Output the [x, y] coordinate of the center of the cell containing the given text.  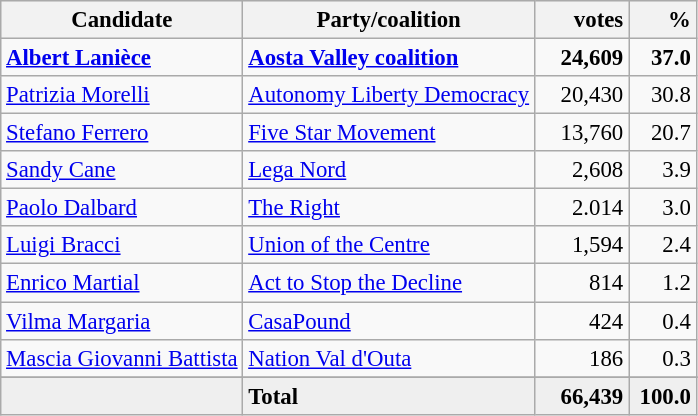
Aosta Valley coalition [388, 58]
The Right [388, 208]
Sandy Cane [122, 170]
3.0 [663, 208]
Patrizia Morelli [122, 95]
Enrico Martial [122, 283]
Nation Val d'Outa [388, 358]
votes [581, 20]
20.7 [663, 133]
100.0 [663, 396]
Union of the Centre [388, 245]
Act to Stop the Decline [388, 283]
Total [388, 396]
Albert Lanièce [122, 58]
24,609 [581, 58]
186 [581, 358]
20,430 [581, 95]
0.4 [663, 321]
66,439 [581, 396]
37.0 [663, 58]
Candidate [122, 20]
30.8 [663, 95]
2.4 [663, 245]
424 [581, 321]
Party/coalition [388, 20]
13,760 [581, 133]
Five Star Movement [388, 133]
0.3 [663, 358]
1.2 [663, 283]
Mascia Giovanni Battista [122, 358]
Vilma Margaria [122, 321]
814 [581, 283]
Luigi Bracci [122, 245]
Paolo Dalbard [122, 208]
% [663, 20]
Lega Nord [388, 170]
Autonomy Liberty Democracy [388, 95]
2,608 [581, 170]
1,594 [581, 245]
Stefano Ferrero [122, 133]
3.9 [663, 170]
2.014 [581, 208]
CasaPound [388, 321]
